For the text-containing cell, return its midpoint in (X, Y) coordinate format. 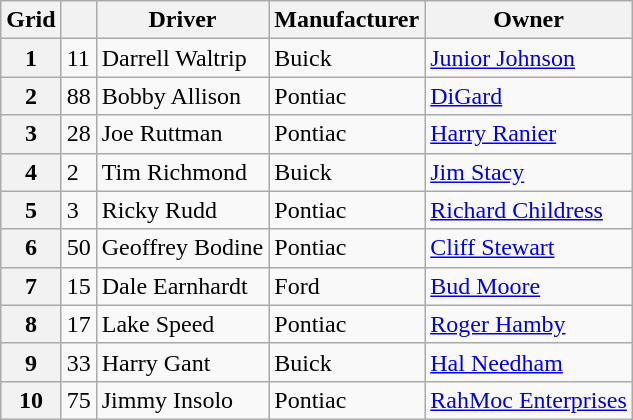
Ricky Rudd (182, 210)
Joe Ruttman (182, 134)
10 (31, 400)
5 (31, 210)
9 (31, 362)
Geoffrey Bodine (182, 248)
33 (78, 362)
Jim Stacy (529, 172)
50 (78, 248)
6 (31, 248)
88 (78, 96)
15 (78, 286)
Driver (182, 20)
Lake Speed (182, 324)
8 (31, 324)
Roger Hamby (529, 324)
Hal Needham (529, 362)
Owner (529, 20)
DiGard (529, 96)
Tim Richmond (182, 172)
4 (31, 172)
Junior Johnson (529, 58)
7 (31, 286)
Jimmy Insolo (182, 400)
75 (78, 400)
Bud Moore (529, 286)
Harry Gant (182, 362)
Richard Childress (529, 210)
Cliff Stewart (529, 248)
17 (78, 324)
1 (31, 58)
Bobby Allison (182, 96)
11 (78, 58)
Harry Ranier (529, 134)
Dale Earnhardt (182, 286)
Manufacturer (347, 20)
Ford (347, 286)
Grid (31, 20)
28 (78, 134)
Darrell Waltrip (182, 58)
RahMoc Enterprises (529, 400)
